Output the [x, y] coordinate of the center of the cell containing the given text.  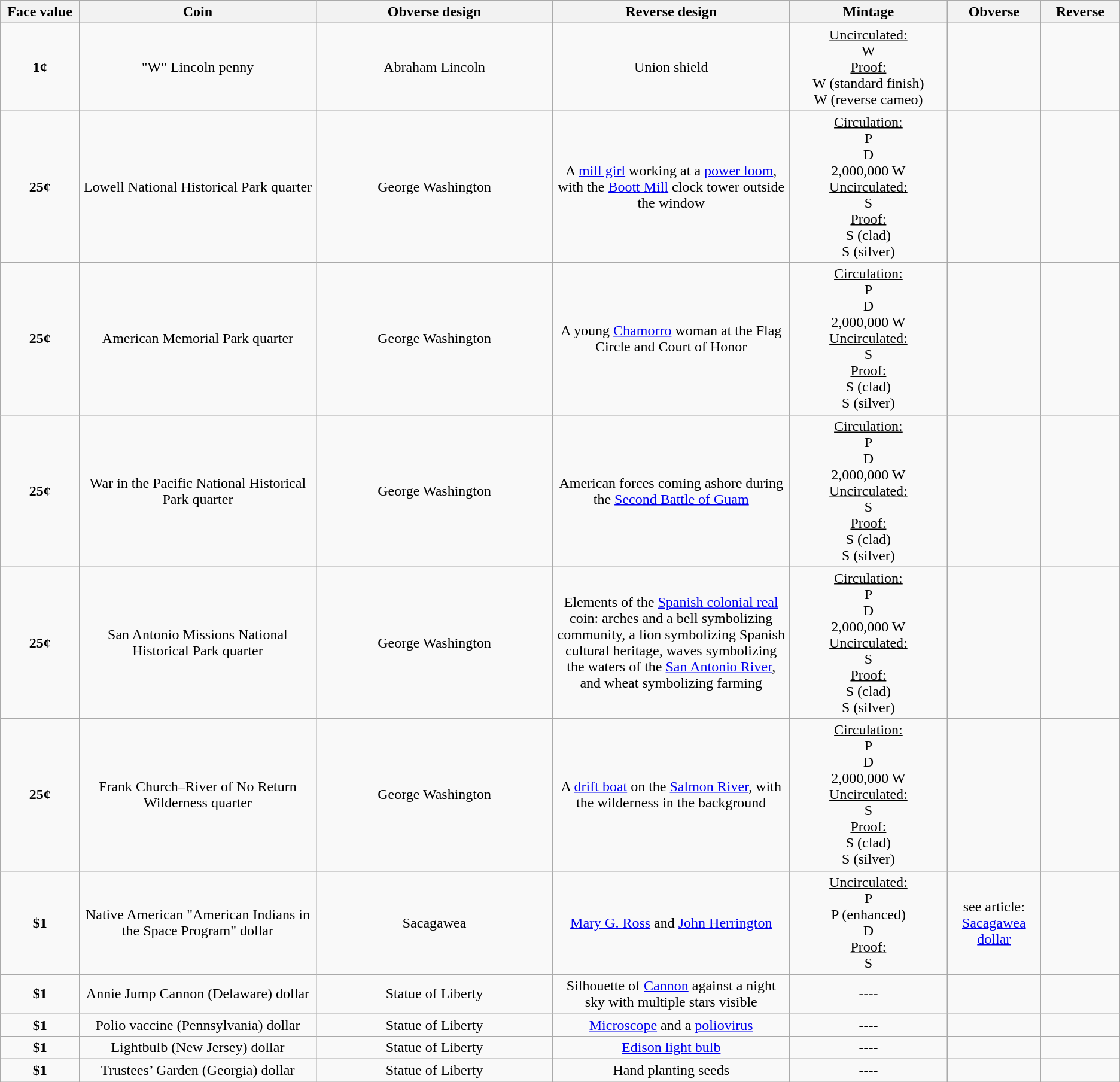
American forces coming ashore during the Second Battle of Guam [671, 491]
American Memorial Park quarter [198, 339]
Mintage [869, 12]
Abraham Lincoln [434, 67]
A mill girl working at a power loom, with the Boott Mill clock tower outside the window [671, 187]
Obverse design [434, 12]
Hand planting seeds [671, 1070]
A drift boat on the Salmon River, with the wilderness in the background [671, 795]
San Antonio Missions National Historical Park quarter [198, 643]
Uncirculated: P P (enhanced) DProof: S [869, 923]
Edison light bulb [671, 1047]
Sacagawea [434, 923]
War in the Pacific National Historical Park quarter [198, 491]
Silhouette of Cannon against a night sky with multiple stars visible [671, 993]
Reverse [1080, 12]
Microscope and a poliovirus [671, 1025]
Lowell National Historical Park quarter [198, 187]
Polio vaccine (Pennsylvania) dollar [198, 1025]
Annie Jump Cannon (Delaware) dollar [198, 993]
Frank Church–River of No Return Wilderness quarter [198, 795]
A young Chamorro woman at the Flag Circle and Court of Honor [671, 339]
Uncirculated: WProof: W (standard finish) W (reverse cameo) [869, 67]
Face value [40, 12]
Mary G. Ross and John Herrington [671, 923]
Native American "American Indians in the Space Program" dollar [198, 923]
Union shield [671, 67]
Obverse [994, 12]
1¢ [40, 67]
"W" Lincoln penny [198, 67]
Lightbulb (New Jersey) dollar [198, 1047]
Trustees’ Garden (Georgia) dollar [198, 1070]
Coin [198, 12]
Reverse design [671, 12]
see article: Sacagawea dollar [994, 923]
